Locate the cell with the specified text and output its [X, Y] center coordinate. 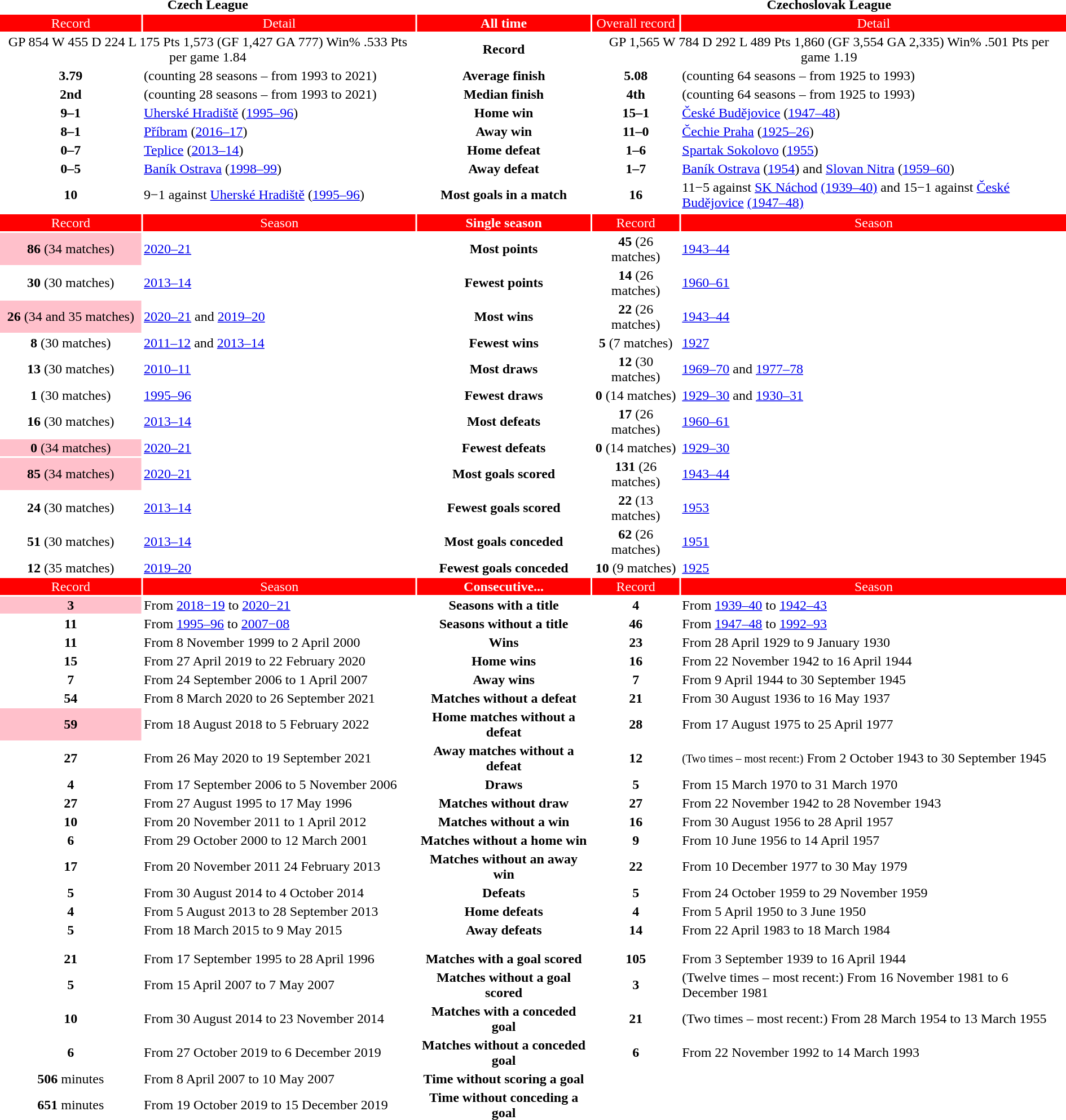
1929–30 and 1930–31 [874, 395]
Seasons with a title [504, 605]
From 5 August 2013 to 28 September 2013 [280, 911]
1 (30 matches) [71, 395]
From 22 November 1992 to 14 March 1993 [874, 1052]
Most goals scored [504, 474]
22 (26 matches) [635, 317]
Most draws [504, 369]
From 17 September 1995 to 28 April 1996 [280, 959]
From 8 November 1999 to 2 April 2000 [280, 642]
Příbram (2016–17) [280, 131]
46 [635, 624]
Matches without an away win [504, 866]
Defeats [504, 893]
Spartak Sokolovo (1955) [874, 150]
Fewest wins [504, 343]
1953 [874, 508]
From 15 April 2007 to 7 May 2007 [280, 985]
Away matches without a defeat [504, 758]
Most defeats [504, 422]
Draws [504, 784]
54 [71, 698]
5 (7 matches) [635, 343]
15–1 [635, 113]
Most wins [504, 317]
24 (30 matches) [71, 508]
59 [71, 724]
From 22 April 1983 to 18 March 1984 [874, 930]
85 (34 matches) [71, 474]
(Two times – most recent:) From 2 October 1943 to 30 September 1945 [874, 758]
Time without scoring a goal [504, 1079]
From 10 December 1977 to 30 May 1979 [874, 866]
15 [71, 661]
9 [635, 840]
From 1947–48 to 1992–93 [874, 624]
Matches without a defeat [504, 698]
Fewest draws [504, 395]
23 [635, 642]
8 (30 matches) [71, 343]
11−5 against SK Náchod (1939–40) and 15−1 against České Budějovice (1947–48) [874, 195]
From 20 November 2011 24 February 2013 [280, 866]
Fewest goals conceded [504, 568]
2019–20 [280, 568]
From 18 August 2018 to 5 February 2022 [280, 724]
2020–21 and 2019–20 [280, 317]
From 1995–96 to 2007−08 [280, 624]
Seasons without a title [504, 624]
0–7 [71, 150]
Home defeats [504, 911]
28 [635, 724]
From 26 May 2020 to 19 September 2021 [280, 758]
131 (26 matches) [635, 474]
From 2018−19 to 2020−21 [280, 605]
From 18 March 2015 to 9 May 2015 [280, 930]
Fewest points [504, 283]
13 (30 matches) [71, 369]
From 24 October 1959 to 29 November 1959 [874, 893]
22 (13 matches) [635, 508]
17 (26 matches) [635, 422]
62 (26 matches) [635, 541]
Matches without a goal scored [504, 985]
Away win [504, 131]
16 (30 matches) [71, 422]
14 (26 matches) [635, 283]
1929–30 [874, 448]
Fewest defeats [504, 448]
Most goals in a match [504, 195]
From 8 March 2020 to 26 September 2021 [280, 698]
8–1 [71, 131]
0–5 [71, 169]
30 (30 matches) [71, 283]
GP 854 W 455 D 224 L 175 Pts 1,573 (GF 1,427 GA 777) Win% .533 Pts per game 1.84 [208, 50]
From 27 August 1995 to 17 May 1996 [280, 803]
From 17 September 2006 to 5 November 2006 [280, 784]
From 24 September 2006 to 1 April 2007 [280, 680]
From 1939–40 to 1942–43 [874, 605]
Overall record [635, 23]
(Two times – most recent:) From 28 March 1954 to 13 March 1955 [874, 1018]
12 [635, 758]
From 22 November 1942 to 28 November 1943 [874, 803]
Home matches without a defeat [504, 724]
26 (34 and 35 matches) [71, 317]
4th [635, 94]
Matches without a home win [504, 840]
From 10 June 1956 to 14 April 1957 [874, 840]
Consecutive... [504, 587]
86 (34 matches) [71, 249]
Matches without a conceded goal [504, 1052]
From 9 April 1944 to 30 September 1945 [874, 680]
From 22 November 1942 to 16 April 1944 [874, 661]
1969–70 and 1977–78 [874, 369]
From 28 April 1929 to 9 January 1930 [874, 642]
Matches with a conceded goal [504, 1018]
Uherské Hradiště (1995–96) [280, 113]
1927 [874, 343]
12 (35 matches) [71, 568]
From 30 August 1936 to 16 May 1937 [874, 698]
GP 1,565 W 784 D 292 L 489 Pts 1,860 (GF 3,554 GA 2,335) Win% .501 Pts per game 1.19 [829, 50]
České Budějovice (1947–48) [874, 113]
From 17 August 1975 to 25 April 1977 [874, 724]
1995–96 [280, 395]
(Twelve times – most recent:) From 16 November 1981 to 6 December 1981 [874, 985]
1951 [874, 541]
45 (26 matches) [635, 249]
105 [635, 959]
10 (9 matches) [635, 568]
Home defeat [504, 150]
9−1 against Uherské Hradiště (1995–96) [280, 195]
0 (34 matches) [71, 448]
From 3 September 1939 to 16 April 1944 [874, 959]
From 15 March 1970 to 31 March 1970 [874, 784]
From 29 October 2000 to 12 March 2001 [280, 840]
Most points [504, 249]
Baník Ostrava (1954) and Slovan Nitra (1959–60) [874, 169]
Baník Ostrava (1998–99) [280, 169]
Single season [504, 223]
Teplice (2013–14) [280, 150]
Away defeat [504, 169]
12 (30 matches) [635, 369]
2010–11 [280, 369]
Čechie Praha (1925–26) [874, 131]
14 [635, 930]
9–1 [71, 113]
Home win [504, 113]
Median finish [504, 94]
From 8 April 2007 to 10 May 2007 [280, 1079]
Matches with a goal scored [504, 959]
2nd [71, 94]
From 30 August 1956 to 28 April 1957 [874, 822]
2011–12 and 2013–14 [280, 343]
Average finish [504, 76]
17 [71, 866]
1925 [874, 568]
Matches without a win [504, 822]
Wins [504, 642]
From 30 August 2014 to 23 November 2014 [280, 1018]
Home wins [504, 661]
22 [635, 866]
Most goals conceded [504, 541]
1–6 [635, 150]
From 5 April 1950 to 3 June 1950 [874, 911]
From 27 April 2019 to 22 February 2020 [280, 661]
5.08 [635, 76]
506 minutes [71, 1079]
From 20 November 2011 to 1 April 2012 [280, 822]
Away defeats [504, 930]
From 30 August 2014 to 4 October 2014 [280, 893]
3.79 [71, 76]
From 27 October 2019 to 6 December 2019 [280, 1052]
All time [504, 23]
Away wins [504, 680]
11–0 [635, 131]
Fewest goals scored [504, 508]
1–7 [635, 169]
51 (30 matches) [71, 541]
Matches without draw [504, 803]
